From the cell containing the given text, extract its center point as [X, Y] coordinate. 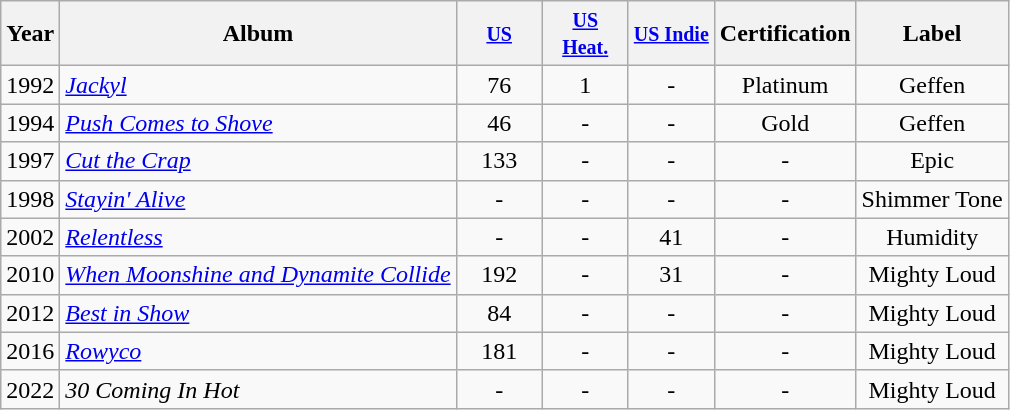
US Indie [671, 34]
US [499, 34]
Rowyco [258, 351]
US Heat. [585, 34]
76 [499, 85]
Relentless [258, 237]
When Moonshine and Dynamite Collide [258, 275]
30 Coming In Hot [258, 389]
1 [585, 85]
192 [499, 275]
Album [258, 34]
Stayin' Alive [258, 199]
Certification [785, 34]
1998 [30, 199]
1997 [30, 161]
133 [499, 161]
Cut the Crap [258, 161]
41 [671, 237]
Platinum [785, 85]
2010 [30, 275]
181 [499, 351]
2022 [30, 389]
Label [932, 34]
2002 [30, 237]
Year [30, 34]
Gold [785, 123]
84 [499, 313]
1994 [30, 123]
Push Comes to Shove [258, 123]
46 [499, 123]
2012 [30, 313]
Humidity [932, 237]
2016 [30, 351]
Best in Show [258, 313]
31 [671, 275]
Epic [932, 161]
Jackyl [258, 85]
Shimmer Tone [932, 199]
1992 [30, 85]
